Locate the cell with the specified text and output its (X, Y) center coordinate. 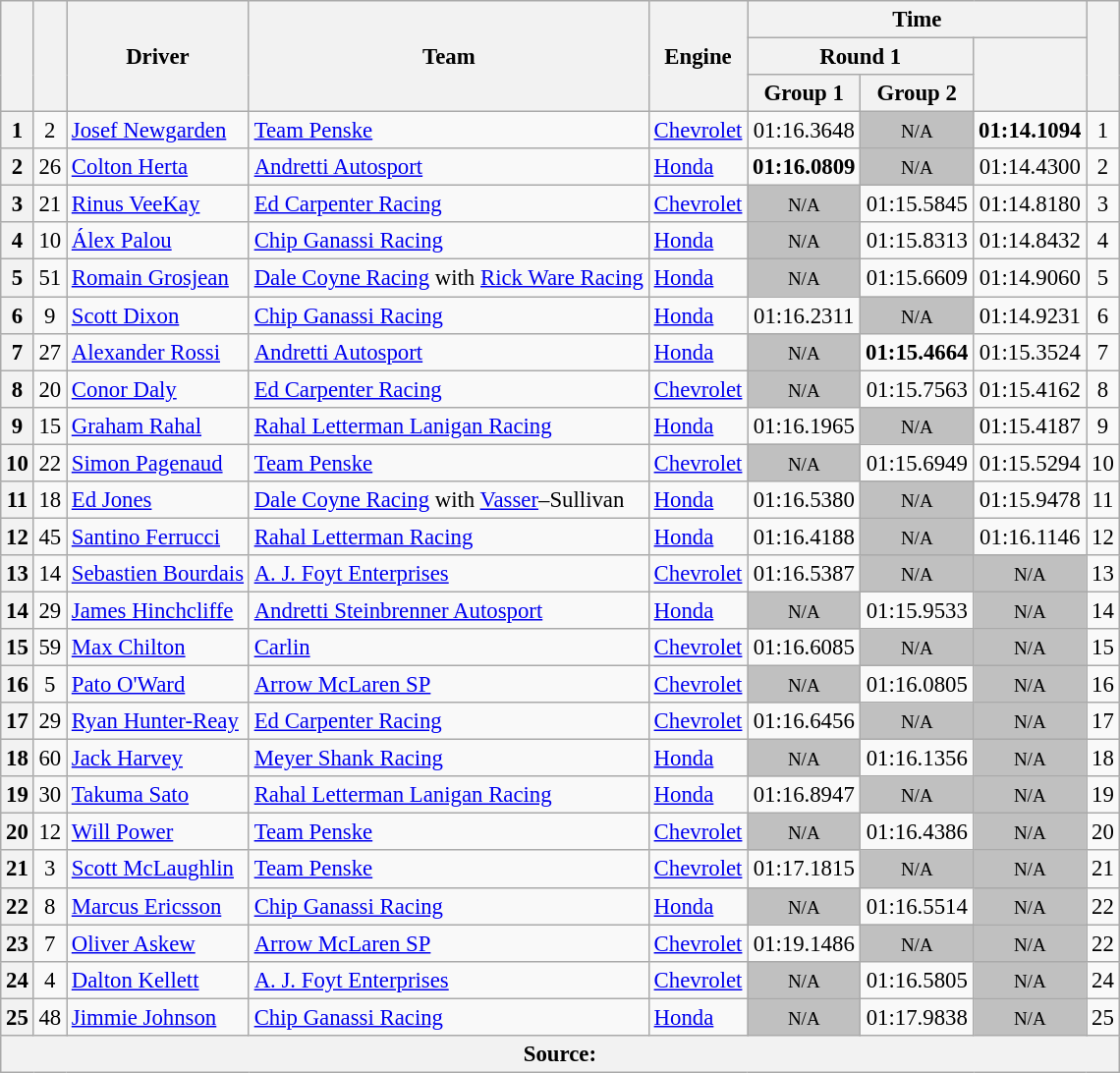
01:15.4664 (918, 352)
James Hinchcliffe (158, 610)
01:16.1965 (804, 425)
01:14.8180 (1030, 204)
Source: (560, 1054)
01:15.4187 (1030, 425)
Rinus VeeKay (158, 204)
Takuma Sato (158, 795)
01:15.4162 (1030, 389)
01:15.3524 (1030, 352)
Will Power (158, 832)
Round 1 (861, 57)
01:15.5294 (1030, 463)
01:14.9231 (1030, 315)
01:19.1486 (804, 943)
01:17.1815 (804, 870)
01:15.5845 (918, 204)
Group 1 (804, 93)
60 (49, 759)
01:16.1146 (1030, 536)
26 (49, 167)
01:16.6456 (804, 721)
Engine (698, 57)
Dalton Kellett (158, 980)
Sebastien Bourdais (158, 574)
Oliver Askew (158, 943)
30 (49, 795)
01:14.9060 (1030, 278)
27 (49, 352)
Josef Newgarden (158, 131)
01:15.9533 (918, 610)
01:16.5514 (918, 906)
Graham Rahal (158, 425)
23 (18, 943)
01:16.4386 (918, 832)
Dale Coyne Racing with Vasser–Sullivan (448, 500)
Marcus Ericsson (158, 906)
Simon Pagenaud (158, 463)
01:16.2311 (804, 315)
Ed Jones (158, 500)
01:15.7563 (918, 389)
Alexander Rossi (158, 352)
Meyer Shank Racing (448, 759)
Driver (158, 57)
Rahal Letterman Racing (448, 536)
Romain Grosjean (158, 278)
Carlin (448, 648)
01:16.5387 (804, 574)
01:16.1356 (918, 759)
01:16.5380 (804, 500)
Dale Coyne Racing with Rick Ware Racing (448, 278)
01:15.6609 (918, 278)
Time (918, 20)
01:16.0805 (918, 685)
Scott McLaughlin (158, 870)
01:17.9838 (918, 1017)
59 (49, 648)
Ryan Hunter-Reay (158, 721)
01:14.4300 (1030, 167)
45 (49, 536)
Scott Dixon (158, 315)
Pato O'Ward (158, 685)
Group 2 (918, 93)
Santino Ferrucci (158, 536)
01:15.9478 (1030, 500)
Team (448, 57)
01:16.4188 (804, 536)
Álex Palou (158, 241)
01:14.8432 (1030, 241)
48 (49, 1017)
01:15.8313 (918, 241)
01:16.8947 (804, 795)
51 (49, 278)
Andretti Steinbrenner Autosport (448, 610)
Conor Daly (158, 389)
01:16.0809 (804, 167)
Max Chilton (158, 648)
01:16.5805 (918, 980)
01:14.1094 (1030, 131)
01:15.6949 (918, 463)
Jack Harvey (158, 759)
01:16.6085 (804, 648)
Colton Herta (158, 167)
Jimmie Johnson (158, 1017)
01:16.3648 (804, 131)
